Return [x, y] of the center of cell containing provided text 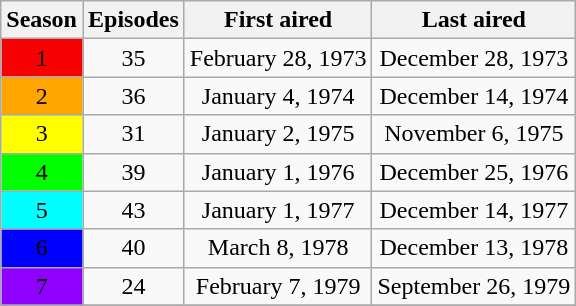
February 28, 1973 [278, 58]
3 [42, 134]
January 2, 1975 [278, 134]
March 8, 1978 [278, 248]
February 7, 1979 [278, 286]
2 [42, 96]
Last aired [474, 20]
December 14, 1977 [474, 210]
First aired [278, 20]
September 26, 1979 [474, 286]
31 [133, 134]
January 1, 1977 [278, 210]
40 [133, 248]
December 14, 1974 [474, 96]
January 4, 1974 [278, 96]
5 [42, 210]
Season [42, 20]
35 [133, 58]
7 [42, 286]
January 1, 1976 [278, 172]
December 28, 1973 [474, 58]
1 [42, 58]
4 [42, 172]
December 13, 1978 [474, 248]
December 25, 1976 [474, 172]
Episodes [133, 20]
43 [133, 210]
39 [133, 172]
24 [133, 286]
November 6, 1975 [474, 134]
36 [133, 96]
6 [42, 248]
